Scan for the cell matching the given text and deliver its [x, y] coordinate at center. 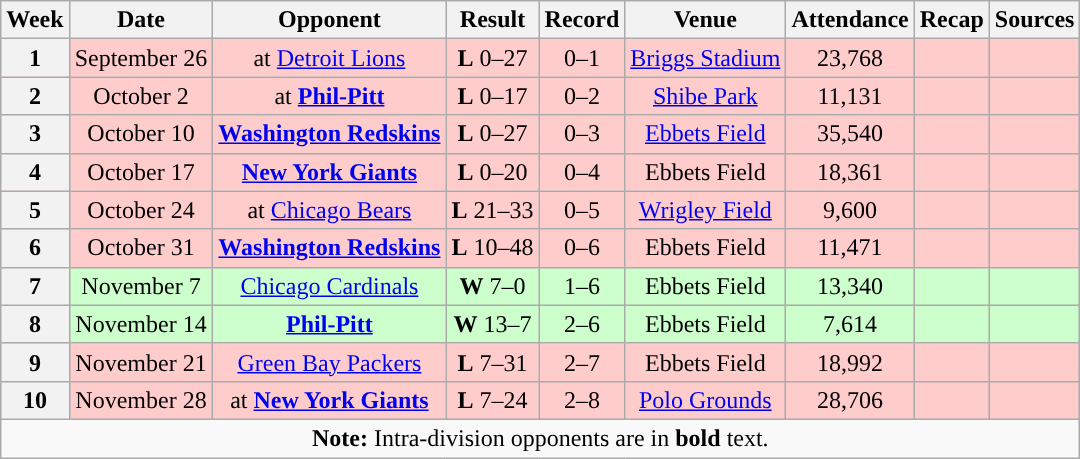
Green Bay Packers [330, 362]
W 13–7 [492, 324]
Phil-Pitt [330, 324]
Venue [706, 20]
Shibe Park [706, 96]
Record [582, 20]
1–6 [582, 286]
18,992 [850, 362]
October 10 [141, 134]
0–1 [582, 58]
at Phil-Pitt [330, 96]
October 31 [141, 248]
November 7 [141, 286]
0–5 [582, 210]
Wrigley Field [706, 210]
2–6 [582, 324]
October 24 [141, 210]
Sources [1034, 20]
November 28 [141, 400]
Note: Intra-division opponents are in bold text. [540, 438]
2 [35, 96]
at Detroit Lions [330, 58]
2–8 [582, 400]
L 21–33 [492, 210]
Polo Grounds [706, 400]
Attendance [850, 20]
W 7–0 [492, 286]
11,471 [850, 248]
September 26 [141, 58]
4 [35, 172]
November 21 [141, 362]
L 0–20 [492, 172]
at New York Giants [330, 400]
7 [35, 286]
9,600 [850, 210]
0–2 [582, 96]
Result [492, 20]
0–4 [582, 172]
New York Giants [330, 172]
L 10–48 [492, 248]
11,131 [850, 96]
L 7–31 [492, 362]
18,361 [850, 172]
0–6 [582, 248]
Briggs Stadium [706, 58]
Date [141, 20]
L 7–24 [492, 400]
23,768 [850, 58]
November 14 [141, 324]
5 [35, 210]
Recap [952, 20]
7,614 [850, 324]
Chicago Cardinals [330, 286]
October 2 [141, 96]
L 0–17 [492, 96]
9 [35, 362]
October 17 [141, 172]
6 [35, 248]
8 [35, 324]
at Chicago Bears [330, 210]
0–3 [582, 134]
28,706 [850, 400]
1 [35, 58]
35,540 [850, 134]
2–7 [582, 362]
10 [35, 400]
Opponent [330, 20]
13,340 [850, 286]
3 [35, 134]
Week [35, 20]
